Locate the cell with the specified text and output its [X, Y] center coordinate. 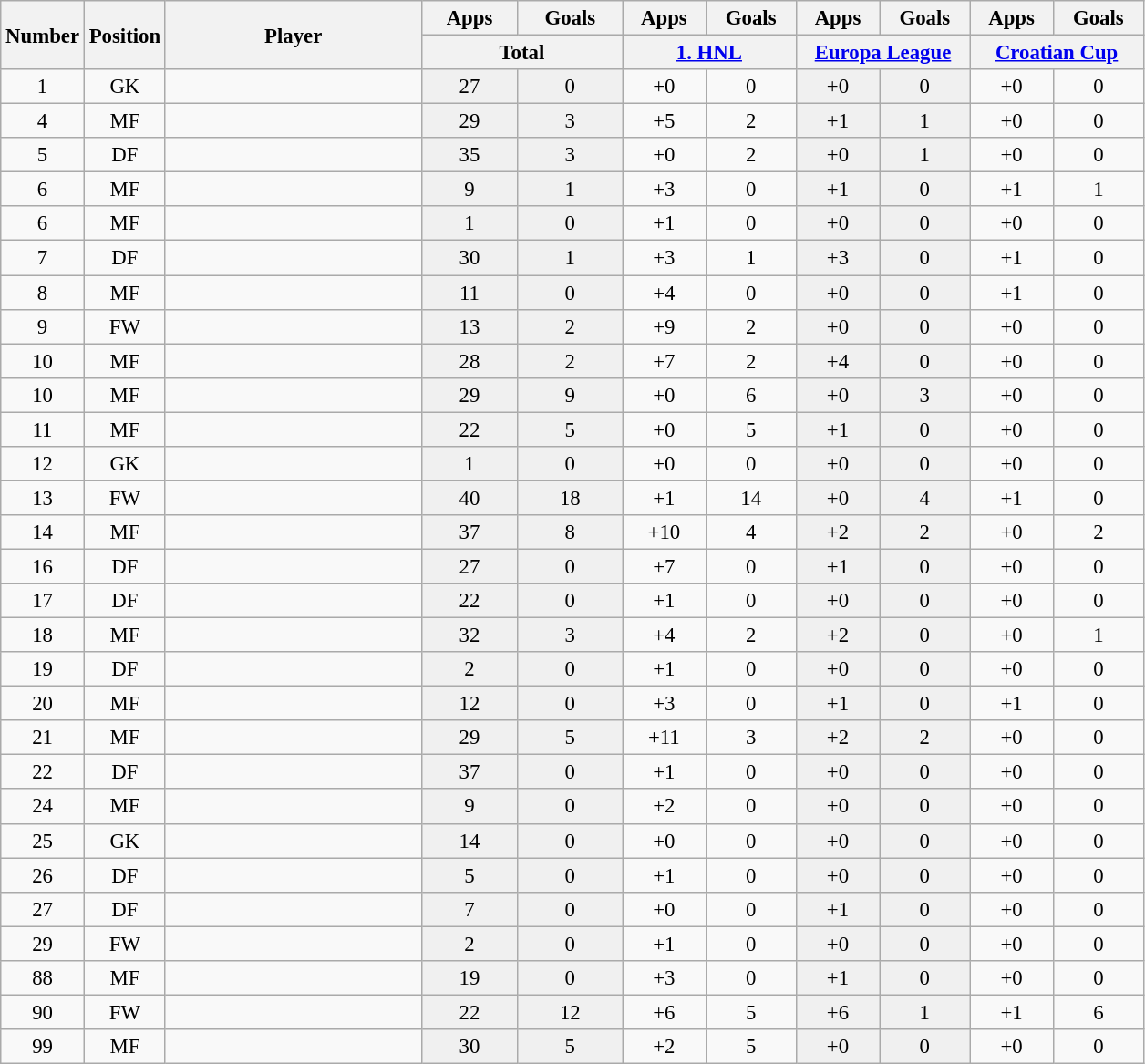
90 [43, 1012]
21 [43, 738]
35 [469, 155]
+9 [665, 326]
Europa League [882, 53]
28 [469, 361]
Total [521, 53]
+10 [665, 532]
40 [469, 498]
16 [43, 566]
1. HNL [709, 53]
Player [294, 35]
20 [43, 704]
88 [43, 978]
17 [43, 601]
Number [43, 35]
+11 [665, 738]
+5 [665, 121]
Croatian Cup [1057, 53]
Position [124, 35]
26 [43, 875]
32 [469, 635]
24 [43, 807]
99 [43, 1047]
25 [43, 841]
